Return the (x, y) coordinate for the center point of the cell that contains the specified text.  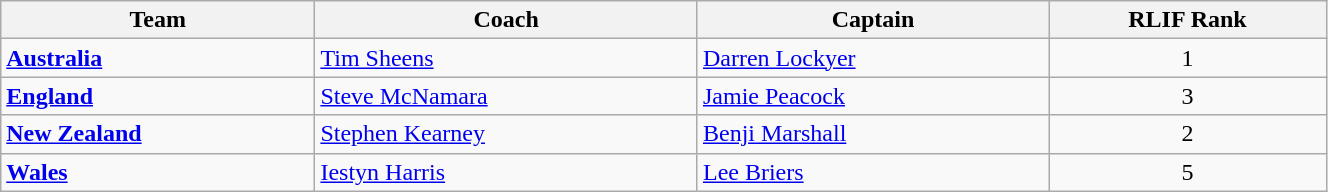
Darren Lockyer (872, 58)
1 (1188, 58)
Stephen Kearney (506, 134)
England (158, 96)
Benji Marshall (872, 134)
Jamie Peacock (872, 96)
Lee Briers (872, 172)
Tim Sheens (506, 58)
2 (1188, 134)
5 (1188, 172)
Australia (158, 58)
Team (158, 20)
Wales (158, 172)
Iestyn Harris (506, 172)
New Zealand (158, 134)
Captain (872, 20)
RLIF Rank (1188, 20)
3 (1188, 96)
Coach (506, 20)
Steve McNamara (506, 96)
